Find where the given text appears and provide that cell's center as (X, Y) coordinate. 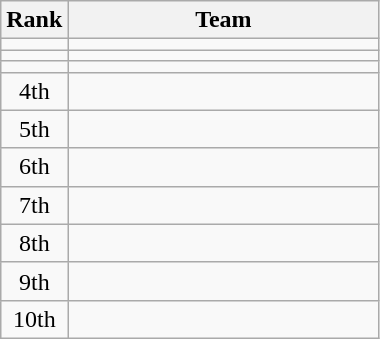
6th (34, 167)
Rank (34, 20)
9th (34, 281)
5th (34, 129)
4th (34, 91)
10th (34, 319)
7th (34, 205)
Team (224, 20)
8th (34, 243)
